Detect which cell encompasses the target text, then output its (x, y) center coordinate. 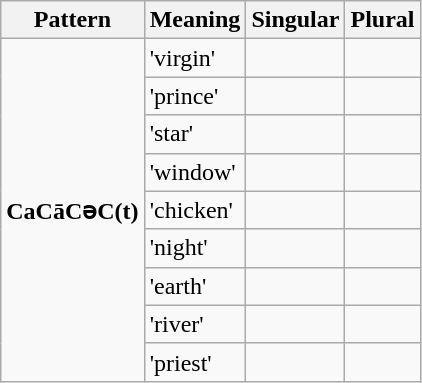
Pattern (72, 20)
'virgin' (195, 58)
CaCāCəC(t) (72, 210)
'star' (195, 134)
'river' (195, 324)
'prince' (195, 96)
'window' (195, 172)
'chicken' (195, 210)
'earth' (195, 286)
'priest' (195, 362)
Meaning (195, 20)
Plural (382, 20)
'night' (195, 248)
Singular (296, 20)
